Return (X, Y) of the center of cell containing provided text 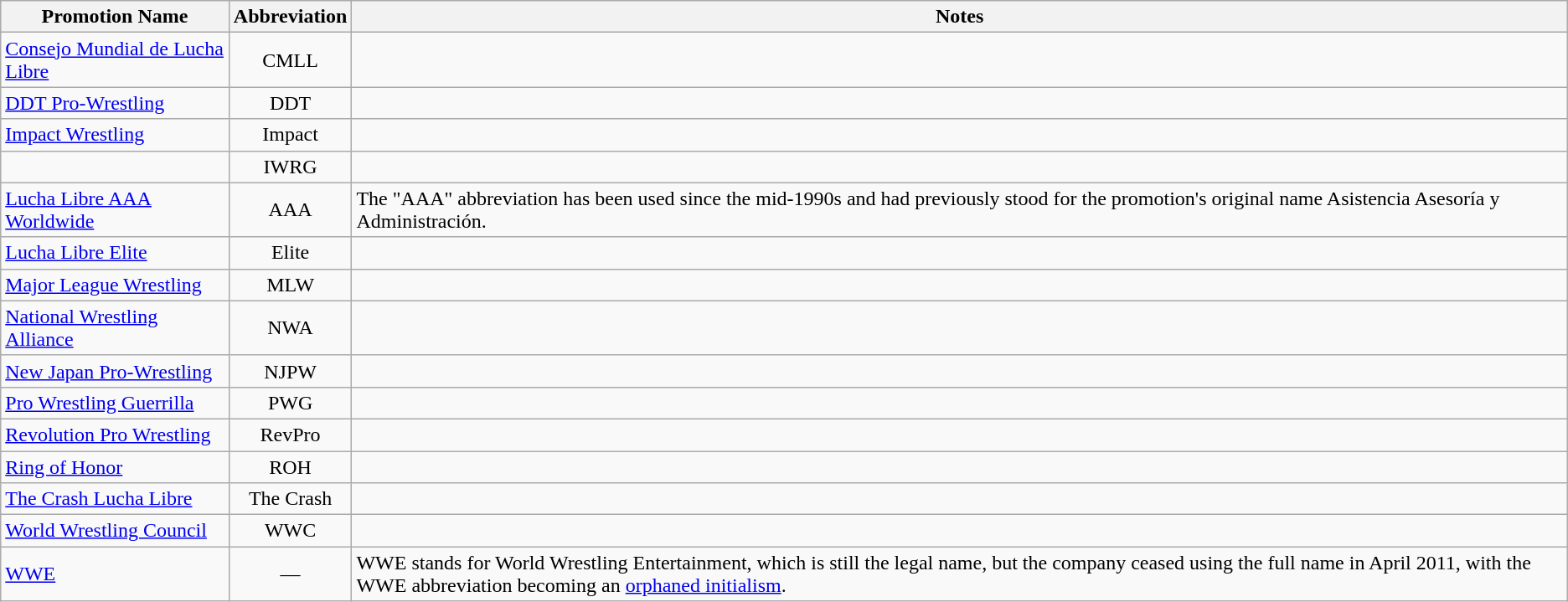
PWG (290, 403)
RevPro (290, 435)
Ring of Honor (116, 466)
ROH (290, 466)
MLW (290, 285)
Notes (960, 17)
Abbreviation (290, 17)
— (290, 574)
Lucha Libre Elite (116, 253)
National Wrestling Alliance (116, 328)
Impact (290, 135)
NJPW (290, 371)
Major League Wrestling (116, 285)
New Japan Pro-Wrestling (116, 371)
Revolution Pro Wrestling (116, 435)
AAA (290, 209)
IWRG (290, 167)
Consejo Mundial de Lucha Libre (116, 60)
The Crash (290, 499)
Impact Wrestling (116, 135)
Pro Wrestling Guerrilla (116, 403)
World Wrestling Council (116, 531)
NWA (290, 328)
Promotion Name (116, 17)
Lucha Libre AAA Worldwide (116, 209)
CMLL (290, 60)
WWE (116, 574)
DDT (290, 103)
The Crash Lucha Libre (116, 499)
DDT Pro-Wrestling (116, 103)
WWC (290, 531)
Elite (290, 253)
